Extract the [x, y] coordinate from the center of the cell holding the provided text.  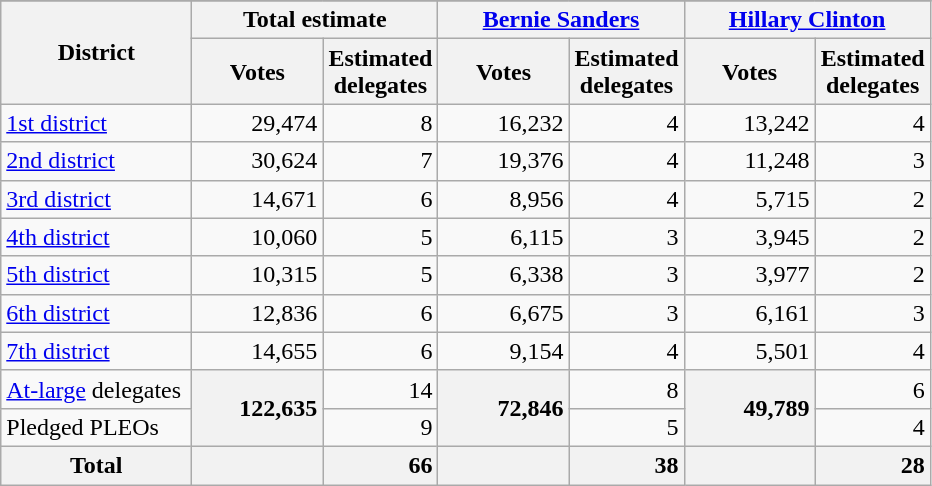
7th district [96, 351]
49,789 [750, 408]
Pledged PLEOs [96, 427]
3rd district [96, 199]
14,671 [258, 199]
District [96, 52]
30,624 [258, 161]
9,154 [504, 351]
14 [380, 389]
12,836 [258, 313]
122,635 [258, 408]
4th district [96, 237]
10,060 [258, 237]
5th district [96, 275]
14,655 [258, 351]
13,242 [750, 123]
Bernie Sanders [561, 20]
5,715 [750, 199]
8,956 [504, 199]
At-large delegates [96, 389]
6,338 [504, 275]
10,315 [258, 275]
9 [380, 427]
7 [380, 161]
11,248 [750, 161]
2nd district [96, 161]
66 [380, 465]
19,376 [504, 161]
3,945 [750, 237]
38 [626, 465]
Total estimate [315, 20]
1st district [96, 123]
Hillary Clinton [807, 20]
16,232 [504, 123]
6,115 [504, 237]
3,977 [750, 275]
Total [96, 465]
6,675 [504, 313]
6,161 [750, 313]
5,501 [750, 351]
72,846 [504, 408]
29,474 [258, 123]
28 [872, 465]
6th district [96, 313]
